Find where the given text appears and provide that cell's center as [x, y] coordinate. 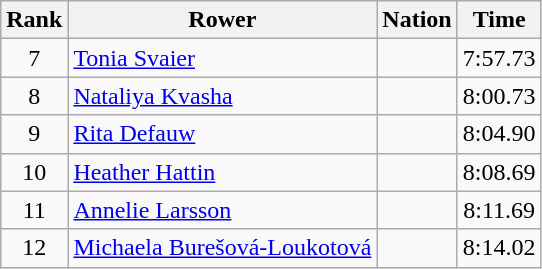
Rank [34, 20]
7:57.73 [499, 58]
7 [34, 58]
Rita Defauw [222, 134]
Time [499, 20]
8 [34, 96]
Nataliya Kvasha [222, 96]
8:00.73 [499, 96]
Michaela Burešová-Loukotová [222, 248]
8:08.69 [499, 172]
8:14.02 [499, 248]
Annelie Larsson [222, 210]
8:11.69 [499, 210]
11 [34, 210]
Heather Hattin [222, 172]
12 [34, 248]
8:04.90 [499, 134]
10 [34, 172]
Nation [417, 20]
Tonia Svaier [222, 58]
9 [34, 134]
Rower [222, 20]
